From the cell containing the given text, extract its center point as [X, Y] coordinate. 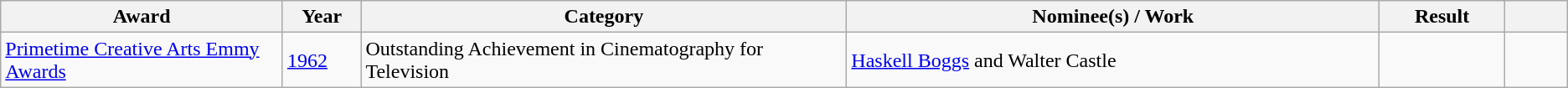
Award [142, 17]
1962 [322, 60]
Year [322, 17]
Outstanding Achievement in Cinematography for Television [604, 60]
Result [1442, 17]
Primetime Creative Arts Emmy Awards [142, 60]
Haskell Boggs and Walter Castle [1113, 60]
Nominee(s) / Work [1113, 17]
Category [604, 17]
